Determine the (x, y) coordinate at the center of the cell enclosing the given text.  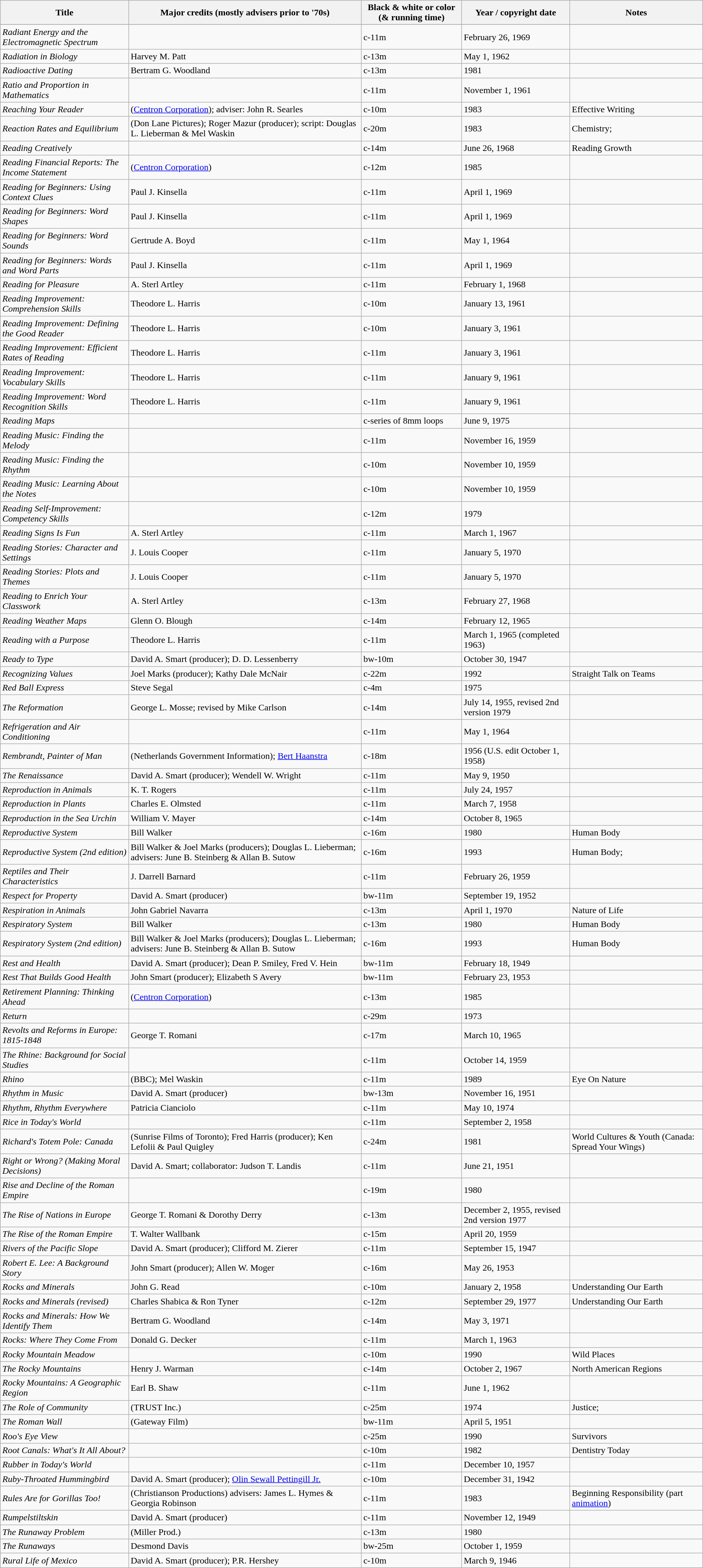
October 30, 1947 (516, 659)
The Rise of the Roman Empire (65, 1234)
John Smart (producer); Elizabeth S Avery (245, 977)
(TRUST Inc.) (245, 1407)
Rembrandt, Painter of Man (65, 756)
Reaching Your Reader (65, 109)
c-29m (412, 1016)
Eye On Nature (636, 1079)
Richard's Totem Pole: Canada (65, 1141)
December 10, 1957 (516, 1464)
Root Canals: What's It All About? (65, 1450)
Reproduction in Animals (65, 790)
The Rocky Mountains (65, 1369)
Rumpelstiltskin (65, 1518)
February 26, 1969 (516, 37)
J. Darrell Barnard (245, 876)
Survivors (636, 1436)
Charles Shabica & Ron Tyner (245, 1301)
Retirement Planning: Thinking Ahead (65, 997)
Robert E. Lee: A Background Story (65, 1268)
Title (65, 13)
Reading Weather Maps (65, 621)
January 13, 1961 (516, 304)
Nature of Life (636, 910)
Rise and Decline of the Roman Empire (65, 1190)
June 9, 1975 (516, 421)
Chemistry; (636, 128)
Rural Life of Mexico (65, 1560)
K. T. Rogers (245, 790)
March 7, 1958 (516, 804)
John Smart (producer); Allen W. Moger (245, 1268)
Reading Stories: Plots and Themes (65, 577)
Reading for Beginners: Word Shapes (65, 216)
Rocks and Minerals (revised) (65, 1301)
c-18m (412, 756)
November 12, 1949 (516, 1518)
Reading Growth (636, 148)
Wild Places (636, 1354)
Dentistry Today (636, 1450)
Radioactive Dating (65, 71)
October 2, 1967 (516, 1369)
Red Ball Express (65, 688)
1974 (516, 1407)
Radiant Energy and the Electromagnetic Spectrum (65, 37)
October 1, 1959 (516, 1546)
February 26, 1959 (516, 876)
Rocks: Where They Come From (65, 1340)
April 20, 1959 (516, 1234)
March 1, 1965 (completed 1963) (516, 640)
October 8, 1965 (516, 818)
Reading with a Purpose (65, 640)
The Renaissance (65, 775)
1989 (516, 1079)
February 18, 1949 (516, 963)
Respiration in Animals (65, 910)
October 14, 1959 (516, 1060)
The Reformation (65, 707)
Rubber in Today's World (65, 1464)
March 10, 1965 (516, 1036)
Roo's Eye View (65, 1436)
Rest and Health (65, 963)
May 3, 1971 (516, 1321)
Rhino (65, 1079)
Charles E. Olmsted (245, 804)
September 15, 1947 (516, 1248)
Reading Stories: Character and Settings (65, 552)
1956 (U.S. edit October 1, 1958) (516, 756)
Harvey M. Patt (245, 56)
Reading for Beginners: Using Context Clues (65, 191)
Rocky Mountain Meadow (65, 1354)
January 2, 1958 (516, 1287)
Reading to Enrich Your Classwork (65, 601)
1973 (516, 1016)
December 2, 1955, revised 2nd version 1977 (516, 1214)
February 27, 1968 (516, 601)
David A. Smart (producer); D. D. Lessenberry (245, 659)
Reading for Beginners: Words and Word Parts (65, 265)
Straight Talk on Teams (636, 674)
Rest That Builds Good Health (65, 977)
Earl B. Shaw (245, 1388)
Revolts and Reforms in Europe: 1815-1848 (65, 1036)
September 19, 1952 (516, 896)
(Christianson Productions) advisers: James L. Hymes & Georgia Robinson (245, 1498)
Reproduction in Plants (65, 804)
Ratio and Proportion in Mathematics (65, 90)
Reading Signs Is Fun (65, 533)
World Cultures & Youth (Canada: Spread Your Wings) (636, 1141)
George T. Romani (245, 1036)
c-17m (412, 1036)
David A. Smart (producer); P.R. Hershey (245, 1560)
bw-10m (412, 659)
c-20m (412, 128)
Black & white or color (& running time) (412, 13)
Respiratory System (2nd edition) (65, 944)
December 31, 1942 (516, 1479)
George L. Mosse; revised by Mike Carlson (245, 707)
Steve Segal (245, 688)
April 5, 1951 (516, 1422)
c-series of 8mm loops (412, 421)
Reading for Beginners: Word Sounds (65, 240)
Reproduction in the Sea Urchin (65, 818)
The Rise of Nations in Europe (65, 1214)
bw-13m (412, 1093)
Henry J. Warman (245, 1369)
c-24m (412, 1141)
Reading Music: Finding the Rhythm (65, 465)
June 26, 1968 (516, 148)
April 1, 1970 (516, 910)
bw-25m (412, 1546)
Patricia Cianciolo (245, 1108)
Radiation in Biology (65, 56)
1982 (516, 1450)
May 10, 1974 (516, 1108)
1975 (516, 688)
Rocks and Minerals (65, 1287)
(Sunrise Films of Toronto); Fred Harris (producer); Ken Lefolii & Paul Quigley (245, 1141)
David A. Smart; collaborator: Judson T. Landis (245, 1165)
William V. Mayer (245, 818)
Ready to Type (65, 659)
(Centron Corporation); adviser: John R. Searles (245, 109)
Joel Marks (producer); Kathy Dale McNair (245, 674)
September 29, 1977 (516, 1301)
Notes (636, 13)
Reading Financial Reports: The Income Statement (65, 167)
c-19m (412, 1190)
February 23, 1953 (516, 977)
The Role of Community (65, 1407)
Reptiles and Their Characteristics (65, 876)
John G. Read (245, 1287)
George T. Romani & Dorothy Derry (245, 1214)
Reading Improvement: Defining the Good Reader (65, 328)
Year / copyright date (516, 13)
July 24, 1957 (516, 790)
c-4m (412, 688)
May 1, 1962 (516, 56)
July 14, 1955, revised 2nd version 1979 (516, 707)
Reading Creatively (65, 148)
Human Body; (636, 852)
Rocks and Minerals: How We Identify Them (65, 1321)
North American Regions (636, 1369)
March 1, 1967 (516, 533)
Reproductive System (2nd edition) (65, 852)
Reading Improvement: Vocabulary Skills (65, 377)
John Gabriel Navarra (245, 910)
November 16, 1951 (516, 1093)
Reading for Pleasure (65, 285)
February 1, 1968 (516, 285)
Reading Improvement: Comprehension Skills (65, 304)
Rhythm in Music (65, 1093)
May 26, 1953 (516, 1268)
T. Walter Wallbank (245, 1234)
Reading Music: Finding the Melody (65, 440)
c-22m (412, 674)
Rivers of the Pacific Slope (65, 1248)
David A. Smart (producer); Dean P. Smiley, Fred V. Hein (245, 963)
November 16, 1959 (516, 440)
Reading Self-Improvement: Competency Skills (65, 514)
Justice; (636, 1407)
Reaction Rates and Equilibrium (65, 128)
(Gateway Film) (245, 1422)
June 21, 1951 (516, 1165)
Refrigeration and Air Conditioning (65, 731)
Beginning Responsibility (part animation) (636, 1498)
(Miller Prod.) (245, 1532)
Rocky Mountains: A Geographic Region (65, 1388)
Return (65, 1016)
Donald G. Decker (245, 1340)
Respect for Property (65, 896)
Reproductive System (65, 832)
Glenn O. Blough (245, 621)
c-15m (412, 1234)
The Runaway Problem (65, 1532)
September 2, 1958 (516, 1122)
1979 (516, 514)
Rice in Today's World (65, 1122)
Reading Maps (65, 421)
Rhythm, Rhythm Everywhere (65, 1108)
(BBC); Mel Waskin (245, 1079)
June 1, 1962 (516, 1388)
Rules Are for Gorillas Too! (65, 1498)
(Don Lane Pictures); Roger Mazur (producer); script: Douglas L. Lieberman & Mel Waskin (245, 128)
May 9, 1950 (516, 775)
David A. Smart (producer); Wendell W. Wright (245, 775)
Gertrude A. Boyd (245, 240)
Reading Improvement: Efficient Rates of Reading (65, 353)
March 1, 1963 (516, 1340)
February 12, 1965 (516, 621)
Reading Music: Learning About the Notes (65, 489)
Ruby-Throated Hummingbird (65, 1479)
The Rhine: Background for Social Studies (65, 1060)
Respiratory System (65, 924)
David A. Smart (producer); Olin Sewall Pettingill Jr. (245, 1479)
The Runaways (65, 1546)
(Netherlands Government Information); Bert Haanstra (245, 756)
Reading Improvement: Word Recognition Skills (65, 402)
Right or Wrong? (Making Moral Decisions) (65, 1165)
Effective Writing (636, 109)
1992 (516, 674)
March 9, 1946 (516, 1560)
Desmond Davis (245, 1546)
Recognizing Values (65, 674)
David A. Smart (producer); Clifford M. Zierer (245, 1248)
The Roman Wall (65, 1422)
November 1, 1961 (516, 90)
Major credits (mostly advisers prior to '70s) (245, 13)
